Provide the [X, Y] coordinate of the cell's center where the given text is located.  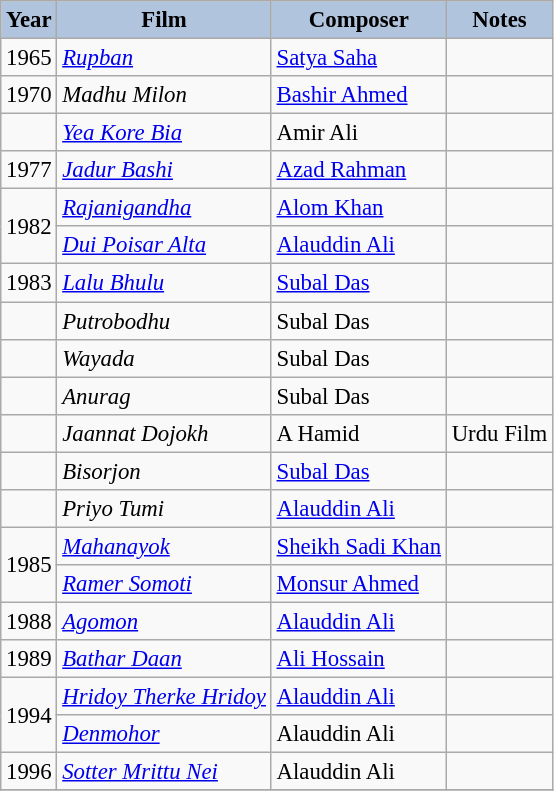
Film [164, 20]
Anurag [164, 396]
Rajanigandha [164, 208]
Rupban [164, 58]
Mahanayok [164, 546]
Agomon [164, 621]
Amir Ali [358, 133]
Wayada [164, 358]
Ramer Somoti [164, 584]
1989 [29, 659]
Bathar Daan [164, 659]
Dui Poisar Alta [164, 245]
Satya Saha [358, 58]
1983 [29, 283]
1994 [29, 716]
Ali Hossain [358, 659]
1970 [29, 95]
A Hamid [358, 433]
Year [29, 20]
1985 [29, 564]
Hridoy Therke Hridoy [164, 697]
1996 [29, 772]
Sotter Mrittu Nei [164, 772]
Lalu Bhulu [164, 283]
Denmohor [164, 734]
Bashir Ahmed [358, 95]
Urdu Film [499, 433]
Azad Rahman [358, 170]
Monsur Ahmed [358, 584]
Madhu Milon [164, 95]
1965 [29, 58]
1977 [29, 170]
Composer [358, 20]
Jaannat Dojokh [164, 433]
Putrobodhu [164, 321]
Priyo Tumi [164, 509]
Sheikh Sadi Khan [358, 546]
Bisorjon [164, 471]
Yea Kore Bia [164, 133]
1982 [29, 226]
Notes [499, 20]
Alom Khan [358, 208]
Jadur Bashi [164, 170]
1988 [29, 621]
